From the cell containing the given text, extract its center point as (x, y) coordinate. 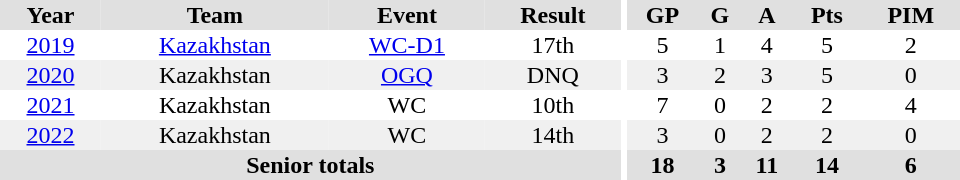
2022 (50, 135)
G (720, 15)
A (766, 15)
OGQ (407, 75)
Event (407, 15)
GP (662, 15)
7 (662, 105)
1 (720, 45)
6 (911, 165)
11 (766, 165)
Year (50, 15)
DNQ (552, 75)
WC-D1 (407, 45)
Pts (826, 15)
2019 (50, 45)
17th (552, 45)
14 (826, 165)
Team (215, 15)
PIM (911, 15)
18 (662, 165)
14th (552, 135)
Senior totals (310, 165)
2020 (50, 75)
10th (552, 105)
Result (552, 15)
2021 (50, 105)
